Capture the cell that displays the provided text and extract its (X, Y) central coordinate. 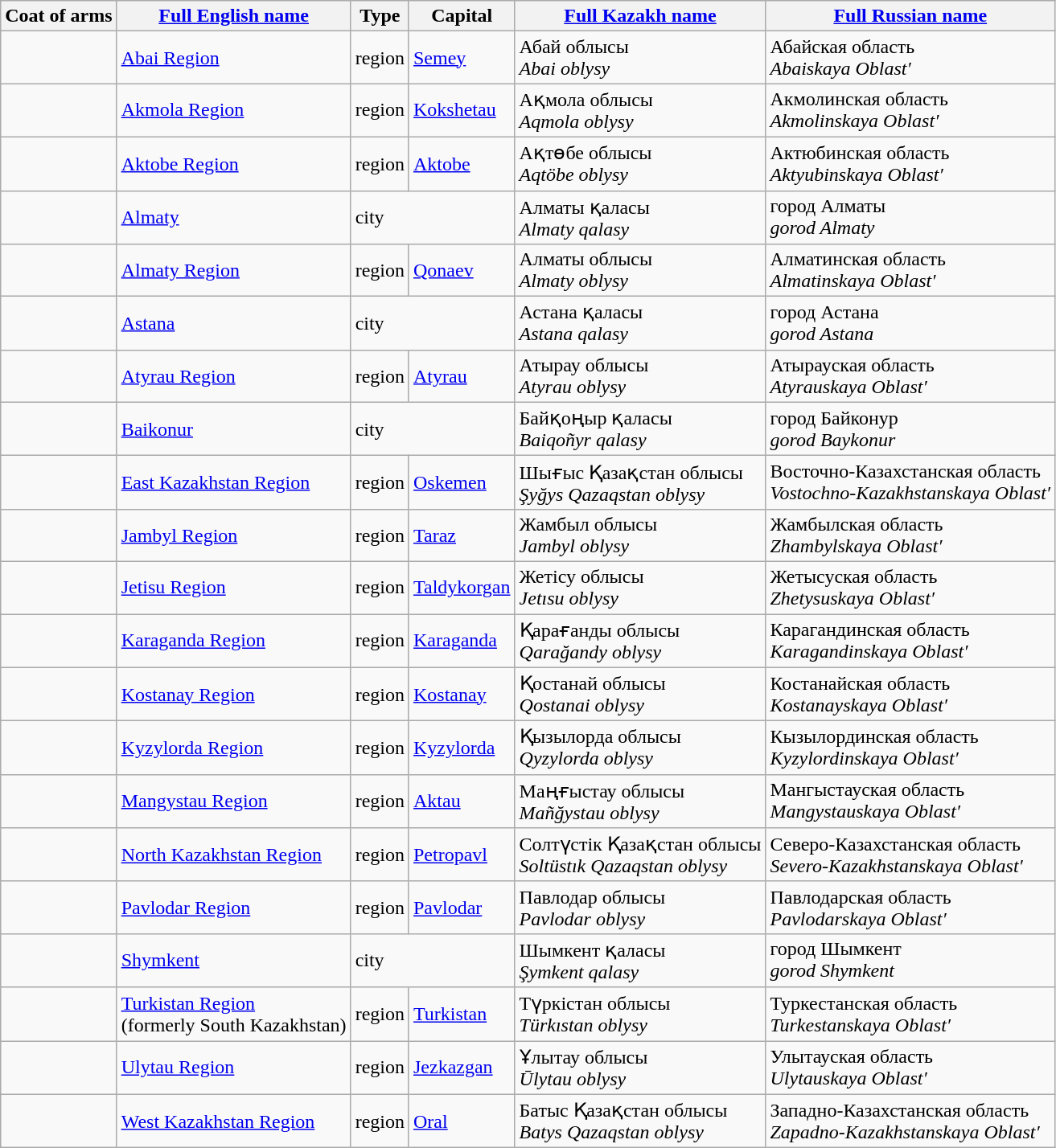
Jambyl Region (233, 535)
Маңғыстау облысыMañğystau oblysy (640, 801)
Акмолинская областьAkmolinskaya Oblast′ (910, 111)
Восточно-Казахстанская областьVostochno-Kazakhstanskaya Oblast′ (910, 482)
Astana (233, 323)
Atyrau (462, 376)
Павлодарская областьPavlodarskaya Oblast′ (910, 907)
Ақмола облысыAqmola oblysy (640, 111)
Atyrau Region (233, 376)
North Kazakhstan Region (233, 855)
Павлодар облысыPavlodar oblysy (640, 907)
Шымкент қаласыŞymkent qalasy (640, 960)
Abai Region (233, 58)
Kyzylorda (462, 748)
Kostanay (462, 695)
Baikonur (233, 429)
Туркестанская областьTurkestanskaya Oblast′ (910, 1015)
Байқоңыр қаласыBaiqoñyr qalasy (640, 429)
Жетісу облысыJetısu oblysy (640, 587)
город Астанаgorod Astana (910, 323)
Almaty Region (233, 270)
Жамбыл облысыJambyl oblysy (640, 535)
Akmola Region (233, 111)
Jetisu Region (233, 587)
Kostanay Region (233, 695)
Pavlodar Region (233, 907)
Type (380, 16)
Kokshetau (462, 111)
Солтүстік Қазақстан облысыSoltüstık Qazaqstan oblysy (640, 855)
Full English name (233, 16)
Ұлытау облысыŪlytau oblysy (640, 1068)
Aktobe Region (233, 164)
Ақтөбе облысыAqtöbe oblysy (640, 164)
Костанайская областьKostanayskaya Oblast′ (910, 695)
Абай облысыAbai oblysy (640, 58)
город Алматыgorod Almaty (910, 217)
Aktobe (462, 164)
Turkistan Region(formerly South Kazakhstan) (233, 1015)
город Шымкентgorod Shymkent (910, 960)
Астана қаласыAstana qalasy (640, 323)
Oskemen (462, 482)
Қызылорда облысыQyzylorda oblysy (640, 748)
Алматы облысыAlmaty oblysy (640, 270)
Mangystau Region (233, 801)
Shymkent (233, 960)
East Kazakhstan Region (233, 482)
Aktau (462, 801)
Атырау облысыAtyrau oblysy (640, 376)
Мангыстауская областьMangystauskaya Oblast′ (910, 801)
Актюбинская областьAktyubinskaya Oblast′ (910, 164)
Атырауская областьAtyrauskaya Oblast′ (910, 376)
Жамбылская областьZhambylskaya Oblast′ (910, 535)
Қостанай облысыQostanai oblysy (640, 695)
Шығыс Қазақстан облысыŞyğys Qazaqstan oblysy (640, 482)
Северо-Казахстанская областьSevero-Kazakhstanskaya Oblast′ (910, 855)
Oral (462, 1121)
Западно-Казахстанская областьZapadno-Kazakhstanskaya Oblast′ (910, 1121)
Жетысуская областьZhetysuskaya Oblast′ (910, 587)
Full Russian name (910, 16)
Full Kazakh name (640, 16)
Кызылординская областьKyzylordinskaya Oblast′ (910, 748)
Батыс Қазақстан облысыBatys Qazaqstan oblysy (640, 1121)
Karaganda Region (233, 642)
Karaganda (462, 642)
Jezkazgan (462, 1068)
город Байконурgorod Baykonur (910, 429)
Ulytau Region (233, 1068)
Capital (462, 16)
Алматинская областьAlmatinskaya Oblast′ (910, 270)
Petropavl (462, 855)
Qonaev (462, 270)
Алматы қаласыAlmaty qalasy (640, 217)
Қарағанды облысыQarağandy oblysy (640, 642)
Pavlodar (462, 907)
Kyzylorda Region (233, 748)
Coat of arms (59, 16)
Semey (462, 58)
Taraz (462, 535)
West Kazakhstan Region (233, 1121)
Almaty (233, 217)
Түркістан облысыTürkıstan oblysy (640, 1015)
Turkistan (462, 1015)
Улытауская областьUlytauskaya Oblast′ (910, 1068)
Карагандинская областьKaragandinskaya Oblast′ (910, 642)
Абайская областьAbaiskaya Oblast′ (910, 58)
Taldykorgan (462, 587)
